From the cell containing the given text, extract its center point as (x, y) coordinate. 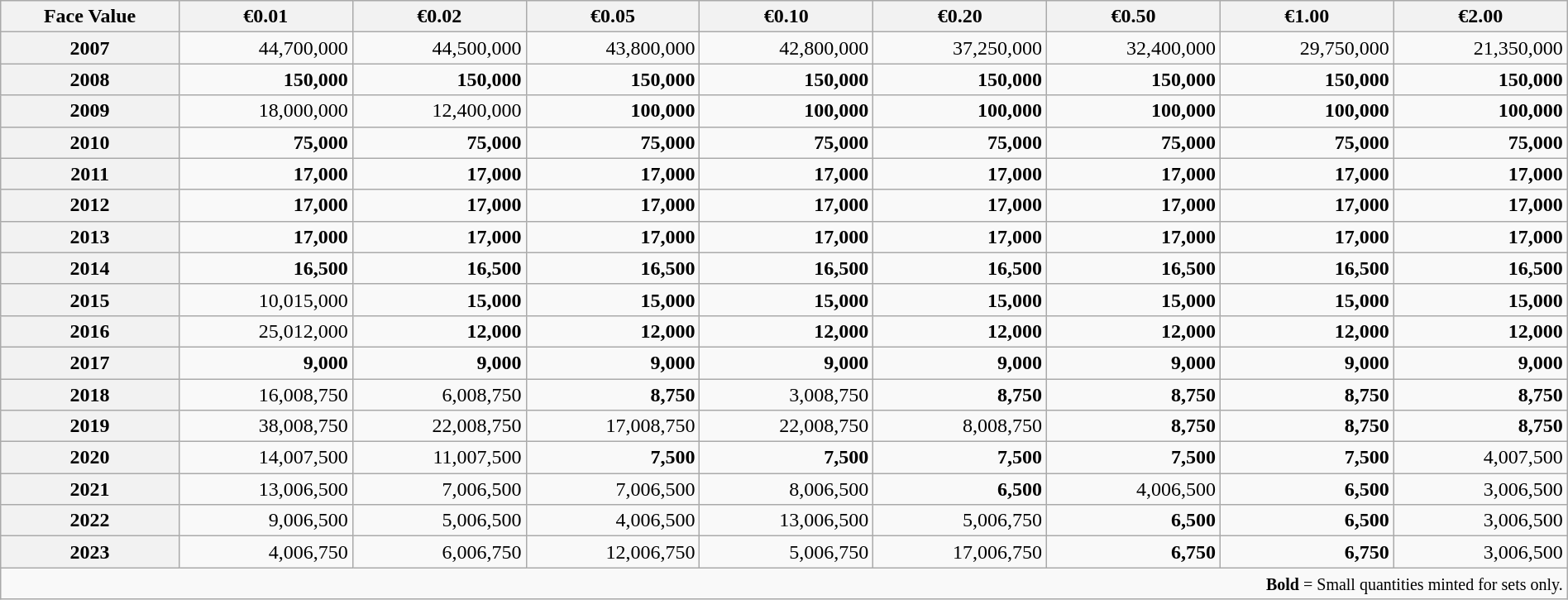
4,006,750 (265, 552)
10,015,000 (265, 300)
43,800,000 (613, 48)
42,800,000 (786, 48)
12,006,750 (613, 552)
2017 (90, 362)
2014 (90, 268)
44,700,000 (265, 48)
2009 (90, 111)
21,350,000 (1480, 48)
Face Value (90, 17)
2011 (90, 174)
32,400,000 (1134, 48)
2021 (90, 489)
2020 (90, 458)
2019 (90, 426)
18,000,000 (265, 111)
5,006,500 (439, 521)
14,007,500 (265, 458)
8,006,500 (786, 489)
44,500,000 (439, 48)
2023 (90, 552)
9,006,500 (265, 521)
8,008,750 (960, 426)
€0.20 (960, 17)
€0.50 (1134, 17)
4,007,500 (1480, 458)
2013 (90, 237)
2012 (90, 205)
12,400,000 (439, 111)
25,012,000 (265, 331)
17,006,750 (960, 552)
38,008,750 (265, 426)
16,008,750 (265, 395)
2018 (90, 395)
2016 (90, 331)
2015 (90, 300)
2022 (90, 521)
6,006,750 (439, 552)
11,007,500 (439, 458)
€0.10 (786, 17)
29,750,000 (1307, 48)
€0.01 (265, 17)
€2.00 (1480, 17)
2007 (90, 48)
€0.05 (613, 17)
€1.00 (1307, 17)
2008 (90, 79)
37,250,000 (960, 48)
17,008,750 (613, 426)
3,008,750 (786, 395)
6,008,750 (439, 395)
€0.02 (439, 17)
2010 (90, 142)
Bold = Small quantities minted for sets only. (784, 583)
